From the cell containing the given text, extract its center point as [X, Y] coordinate. 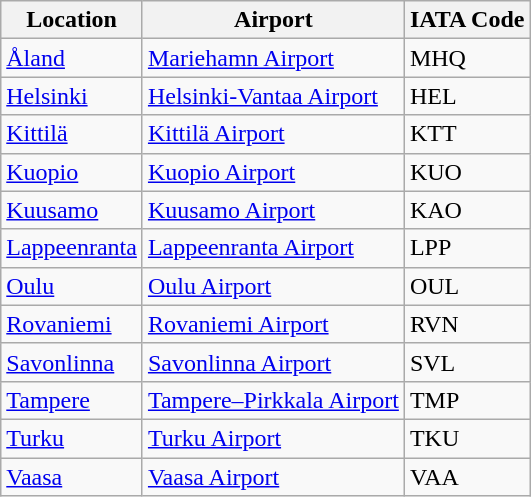
Kuopio Airport [273, 172]
Helsinki-Vantaa Airport [273, 96]
KTT [467, 134]
Tampere [72, 400]
TMP [467, 400]
HEL [467, 96]
Lappeenranta [72, 248]
RVN [467, 324]
LPP [467, 248]
Oulu Airport [273, 286]
Airport [273, 20]
Åland [72, 58]
KUO [467, 172]
Helsinki [72, 96]
Lappeenranta Airport [273, 248]
Rovaniemi Airport [273, 324]
Turku [72, 438]
OUL [467, 286]
Kittilä Airport [273, 134]
MHQ [467, 58]
VAA [467, 477]
Kuusamo Airport [273, 210]
Vaasa [72, 477]
Savonlinna Airport [273, 362]
Kuopio [72, 172]
IATA Code [467, 20]
Vaasa Airport [273, 477]
Kittilä [72, 134]
Kuusamo [72, 210]
Mariehamn Airport [273, 58]
TKU [467, 438]
KAO [467, 210]
Tampere–Pirkkala Airport [273, 400]
Savonlinna [72, 362]
Oulu [72, 286]
Rovaniemi [72, 324]
Turku Airport [273, 438]
Location [72, 20]
SVL [467, 362]
